Find where the given text appears and provide that cell's center as [X, Y] coordinate. 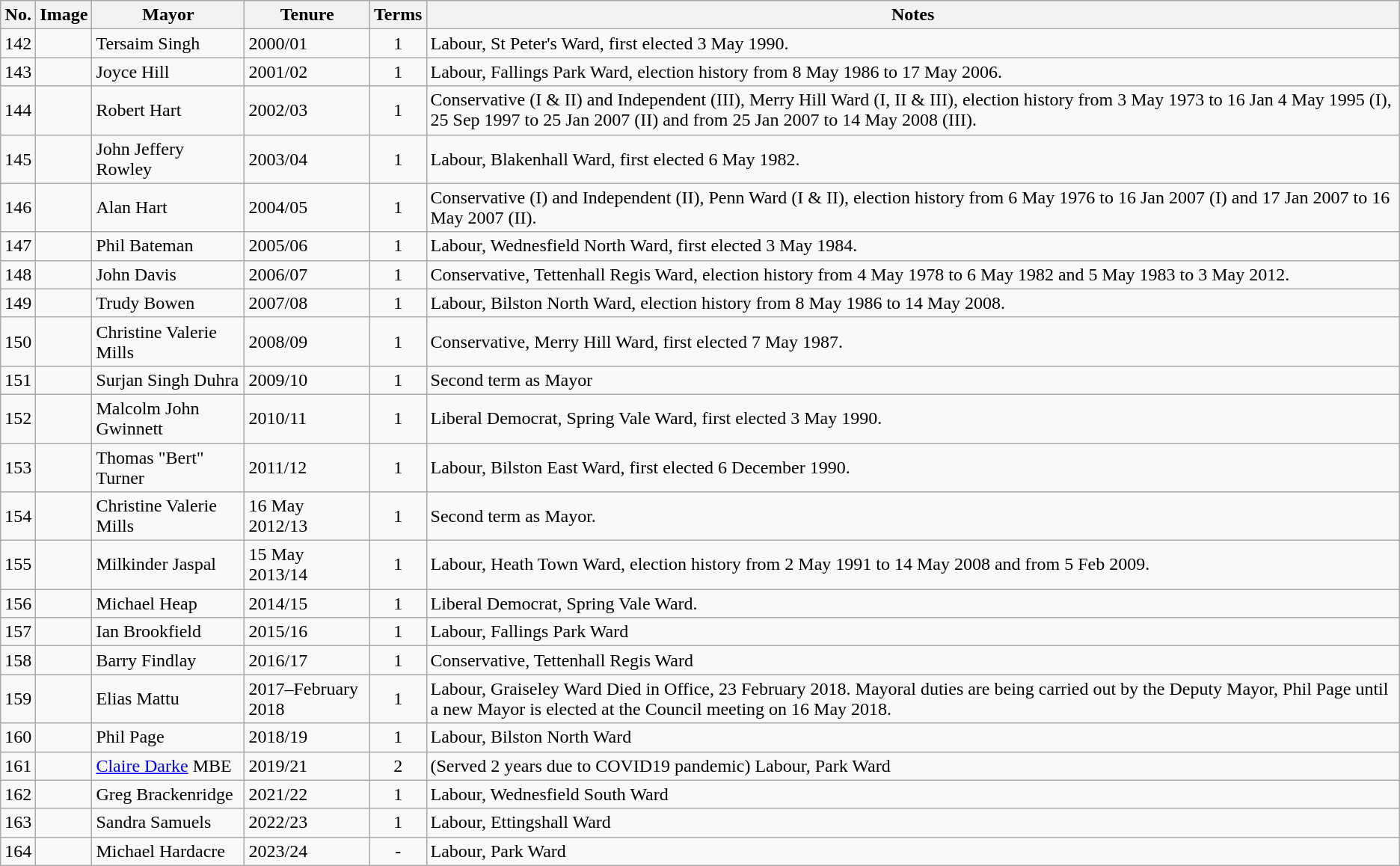
150 [18, 341]
Labour, Heath Town Ward, election history from 2 May 1991 to 14 May 2008 and from 5 Feb 2009. [912, 565]
Thomas "Bert" Turner [168, 467]
2017–February 2018 [307, 698]
2008/09 [307, 341]
Ian Brookfield [168, 632]
Notes [912, 15]
2022/23 [307, 823]
145 [18, 159]
2018/19 [307, 737]
Conservative (I) and Independent (II), Penn Ward (I & II), election history from 6 May 1976 to 16 Jan 2007 (I) and 17 Jan 2007 to 16 May 2007 (II). [912, 208]
156 [18, 604]
Phil Page [168, 737]
2004/05 [307, 208]
2021/22 [307, 794]
144 [18, 111]
Labour, Fallings Park Ward, election history from 8 May 1986 to 17 May 2006. [912, 72]
Trudy Bowen [168, 303]
John Jeffery Rowley [168, 159]
Milkinder Jaspal [168, 565]
158 [18, 660]
Labour, Wednesfield South Ward [912, 794]
Tersaim Singh [168, 43]
Claire Darke MBE [168, 766]
Labour, Ettingshall Ward [912, 823]
Terms [398, 15]
2005/06 [307, 246]
John Davis [168, 274]
Robert Hart [168, 111]
143 [18, 72]
15 May 2013/14 [307, 565]
Labour, Blakenhall Ward, first elected 6 May 1982. [912, 159]
Conservative, Merry Hill Ward, first elected 7 May 1987. [912, 341]
151 [18, 380]
2003/04 [307, 159]
2015/16 [307, 632]
2010/11 [307, 419]
2019/21 [307, 766]
163 [18, 823]
2023/24 [307, 851]
Conservative, Tettenhall Regis Ward, election history from 4 May 1978 to 6 May 1982 and 5 May 1983 to 3 May 2012. [912, 274]
2000/01 [307, 43]
No. [18, 15]
(Served 2 years due to COVID19 pandemic) Labour, Park Ward [912, 766]
Tenure [307, 15]
Image [64, 15]
152 [18, 419]
147 [18, 246]
2011/12 [307, 467]
2 [398, 766]
Labour, St Peter's Ward, first elected 3 May 1990. [912, 43]
Michael Hardacre [168, 851]
Liberal Democrat, Spring Vale Ward. [912, 604]
Second term as Mayor [912, 380]
2014/15 [307, 604]
154 [18, 516]
Labour, Bilston North Ward, election history from 8 May 1986 to 14 May 2008. [912, 303]
Labour, Fallings Park Ward [912, 632]
Joyce Hill [168, 72]
157 [18, 632]
Elias Mattu [168, 698]
155 [18, 565]
Mayor [168, 15]
2007/08 [307, 303]
Phil Bateman [168, 246]
159 [18, 698]
Alan Hart [168, 208]
142 [18, 43]
Liberal Democrat, Spring Vale Ward, first elected 3 May 1990. [912, 419]
161 [18, 766]
Greg Brackenridge [168, 794]
Labour, Bilston East Ward, first elected 6 December 1990. [912, 467]
148 [18, 274]
Michael Heap [168, 604]
16 May 2012/13 [307, 516]
2002/03 [307, 111]
Malcolm John Gwinnett [168, 419]
149 [18, 303]
- [398, 851]
153 [18, 467]
2009/10 [307, 380]
Surjan Singh Duhra [168, 380]
2001/02 [307, 72]
Barry Findlay [168, 660]
164 [18, 851]
Labour, Bilston North Ward [912, 737]
Second term as Mayor. [912, 516]
2006/07 [307, 274]
Conservative, Tettenhall Regis Ward [912, 660]
162 [18, 794]
160 [18, 737]
2016/17 [307, 660]
Labour, Park Ward [912, 851]
Sandra Samuels [168, 823]
146 [18, 208]
Labour, Wednesfield North Ward, first elected 3 May 1984. [912, 246]
